Locate the cell with the specified text and output its (X, Y) center coordinate. 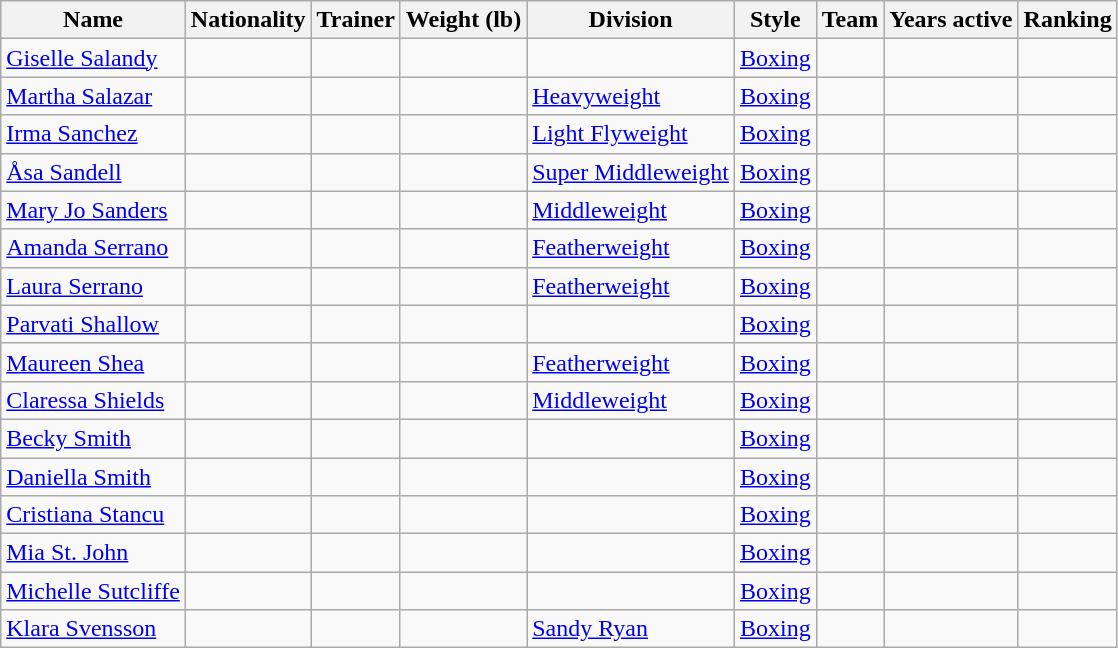
Laura Serrano (94, 286)
Nationality (248, 20)
Mary Jo Sanders (94, 210)
Name (94, 20)
Trainer (356, 20)
Michelle Sutcliffe (94, 591)
Division (631, 20)
Team (850, 20)
Light Flyweight (631, 134)
Style (775, 20)
Martha Salazar (94, 96)
Super Middleweight (631, 172)
Mia St. John (94, 553)
Åsa Sandell (94, 172)
Years active (951, 20)
Ranking (1068, 20)
Heavyweight (631, 96)
Daniella Smith (94, 477)
Claressa Shields (94, 400)
Becky Smith (94, 438)
Maureen Shea (94, 362)
Irma Sanchez (94, 134)
Klara Svensson (94, 629)
Weight (lb) (463, 20)
Sandy Ryan (631, 629)
Giselle Salandy (94, 58)
Amanda Serrano (94, 248)
Parvati Shallow (94, 324)
Cristiana Stancu (94, 515)
